Capture the cell that displays the provided text and extract its (x, y) central coordinate. 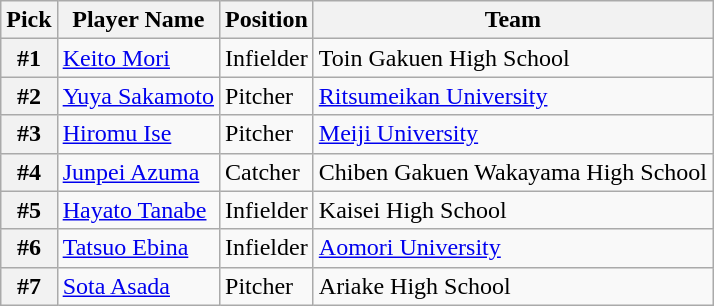
Ariake High School (512, 286)
#6 (29, 248)
#7 (29, 286)
Keito Mori (138, 58)
Toin Gakuen High School (512, 58)
Kaisei High School (512, 210)
#1 (29, 58)
Yuya Sakamoto (138, 96)
Junpei Azuma (138, 172)
Chiben Gakuen Wakayama High School (512, 172)
Catcher (267, 172)
#5 (29, 210)
Meiji University (512, 134)
Pick (29, 20)
Ritsumeikan University (512, 96)
#4 (29, 172)
#2 (29, 96)
Hayato Tanabe (138, 210)
Hiromu Ise (138, 134)
Team (512, 20)
Position (267, 20)
Tatsuo Ebina (138, 248)
Aomori University (512, 248)
#3 (29, 134)
Sota Asada (138, 286)
Player Name (138, 20)
